Find where the given text appears and provide that cell's center as [x, y] coordinate. 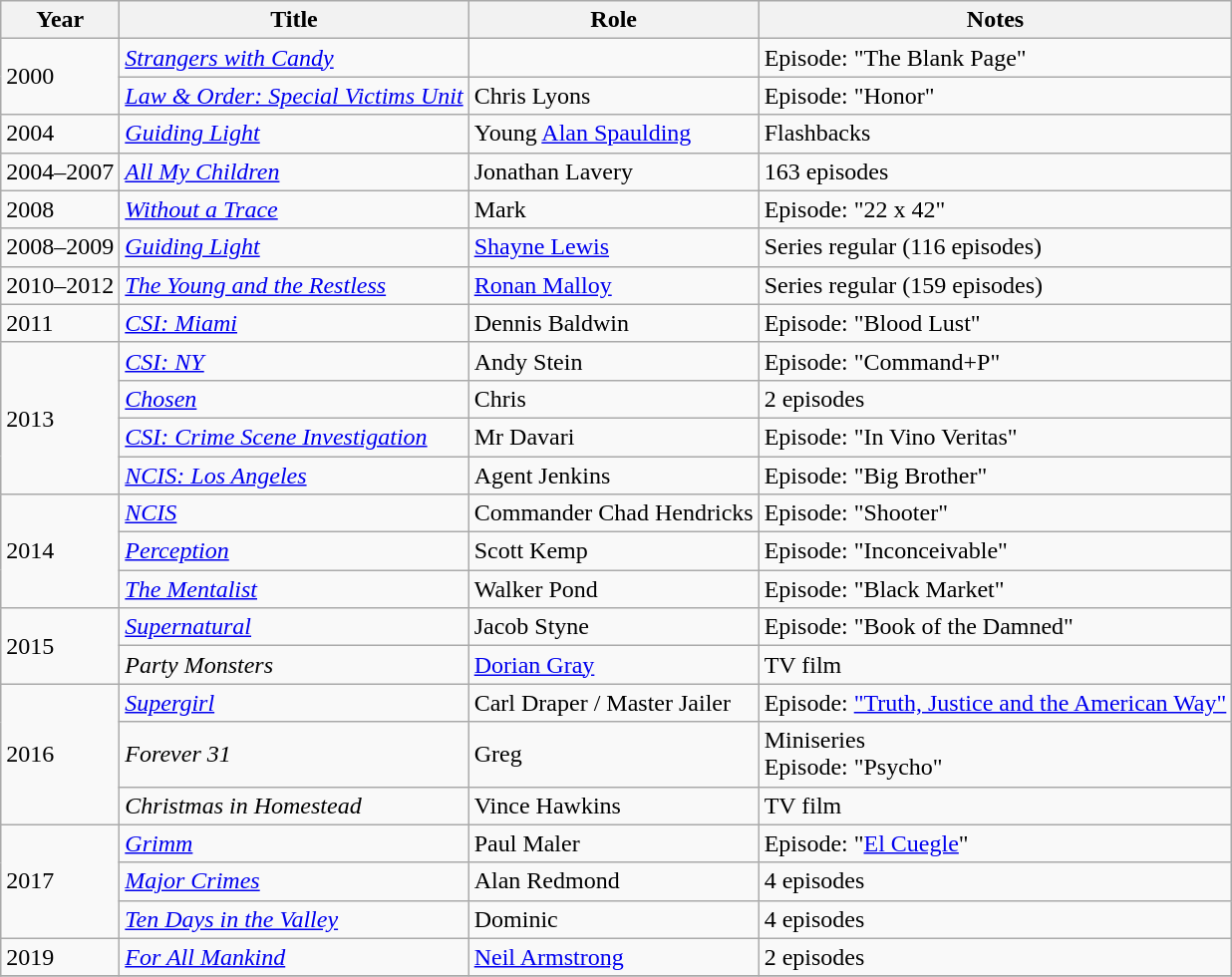
Walker Pond [614, 589]
2016 [60, 754]
2013 [60, 418]
Chris [614, 399]
Commander Chad Hendricks [614, 513]
For All Mankind [294, 957]
CSI: Crime Scene Investigation [294, 437]
Carl Draper / Master Jailer [614, 703]
Episode: "In Vino Veritas" [995, 437]
2014 [60, 551]
Law & Order: Special Victims Unit [294, 96]
Chosen [294, 399]
Dorian Gray [614, 665]
2015 [60, 646]
Ten Days in the Valley [294, 919]
Supergirl [294, 703]
Jacob Styne [614, 627]
Notes [995, 20]
163 episodes [995, 171]
Title [294, 20]
NCIS: Los Angeles [294, 476]
Perception [294, 551]
NCIS [294, 513]
Episode: "Inconceivable" [995, 551]
Role [614, 20]
2008 [60, 209]
Grimm [294, 843]
Dennis Baldwin [614, 323]
Series regular (159 episodes) [995, 285]
The Mentalist [294, 589]
Episode: "Big Brother" [995, 476]
Without a Trace [294, 209]
Series regular (116 episodes) [995, 247]
2019 [60, 957]
Episode: "Truth, Justice and the American Way" [995, 703]
2011 [60, 323]
2004–2007 [60, 171]
Supernatural [294, 627]
Episode: "Blood Lust" [995, 323]
2017 [60, 881]
Scott Kemp [614, 551]
Episode: "Shooter" [995, 513]
CSI: Miami [294, 323]
2010–2012 [60, 285]
Paul Maler [614, 843]
CSI: NY [294, 361]
Agent Jenkins [614, 476]
Mark [614, 209]
Episode: "22 x 42" [995, 209]
Shayne Lewis [614, 247]
All My Children [294, 171]
Flashbacks [995, 134]
Christmas in Homestead [294, 806]
Episode: "Honor" [995, 96]
2004 [60, 134]
Jonathan Lavery [614, 171]
Forever 31 [294, 754]
Young Alan Spaulding [614, 134]
Vince Hawkins [614, 806]
Episode: "Book of the Damned" [995, 627]
Dominic [614, 919]
Major Crimes [294, 881]
Episode: "Black Market" [995, 589]
Andy Stein [614, 361]
Mr Davari [614, 437]
2000 [60, 77]
Episode: "Command+P" [995, 361]
Ronan Malloy [614, 285]
Greg [614, 754]
Episode: "El Cuegle" [995, 843]
Party Monsters [294, 665]
Alan Redmond [614, 881]
Episode: "The Blank Page" [995, 58]
MiniseriesEpisode: "Psycho" [995, 754]
2008–2009 [60, 247]
Chris Lyons [614, 96]
The Young and the Restless [294, 285]
Strangers with Candy [294, 58]
Neil Armstrong [614, 957]
Year [60, 20]
